Find where the given text appears and provide that cell's center as (x, y) coordinate. 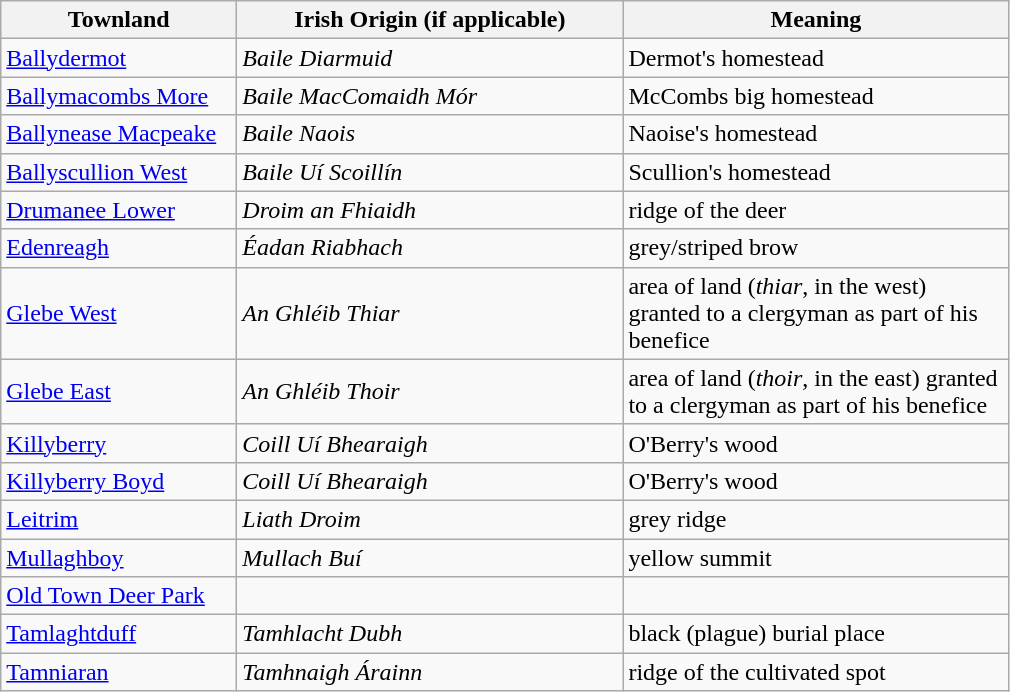
Meaning (816, 20)
Baile Uí Scoillín (430, 172)
Ballydermot (119, 58)
ridge of the cultivated spot (816, 672)
Éadan Riabhach (430, 248)
Tamlaghtduff (119, 634)
Ballynease Macpeake (119, 134)
Scullion's homestead (816, 172)
Mullach Buí (430, 557)
Irish Origin (if applicable) (430, 20)
Edenreagh (119, 248)
grey/striped brow (816, 248)
Tamhlacht Dubh (430, 634)
yellow summit (816, 557)
Tamhnaigh Árainn (430, 672)
McCombs big homestead (816, 96)
Liath Droim (430, 519)
Glebe West (119, 313)
Townland (119, 20)
Old Town Deer Park (119, 596)
Killyberry (119, 443)
Glebe East (119, 392)
area of land (thiar, in the west) granted to a clergyman as part of his benefice (816, 313)
An Ghléib Thoir (430, 392)
Naoise's homestead (816, 134)
Baile MacComaidh Mór (430, 96)
Ballyscullion West (119, 172)
Baile Naois (430, 134)
Droim an Fhiaidh (430, 210)
ridge of the deer (816, 210)
Ballymacombs More (119, 96)
Tamniaran (119, 672)
Dermot's homestead (816, 58)
Leitrim (119, 519)
Baile Diarmuid (430, 58)
black (plague) burial place (816, 634)
Drumanee Lower (119, 210)
area of land (thoir, in the east) granted to a clergyman as part of his benefice (816, 392)
Mullaghboy (119, 557)
An Ghléib Thiar (430, 313)
grey ridge (816, 519)
Killyberry Boyd (119, 481)
